Return the [X, Y] coordinate for the center point of the cell that contains the specified text.  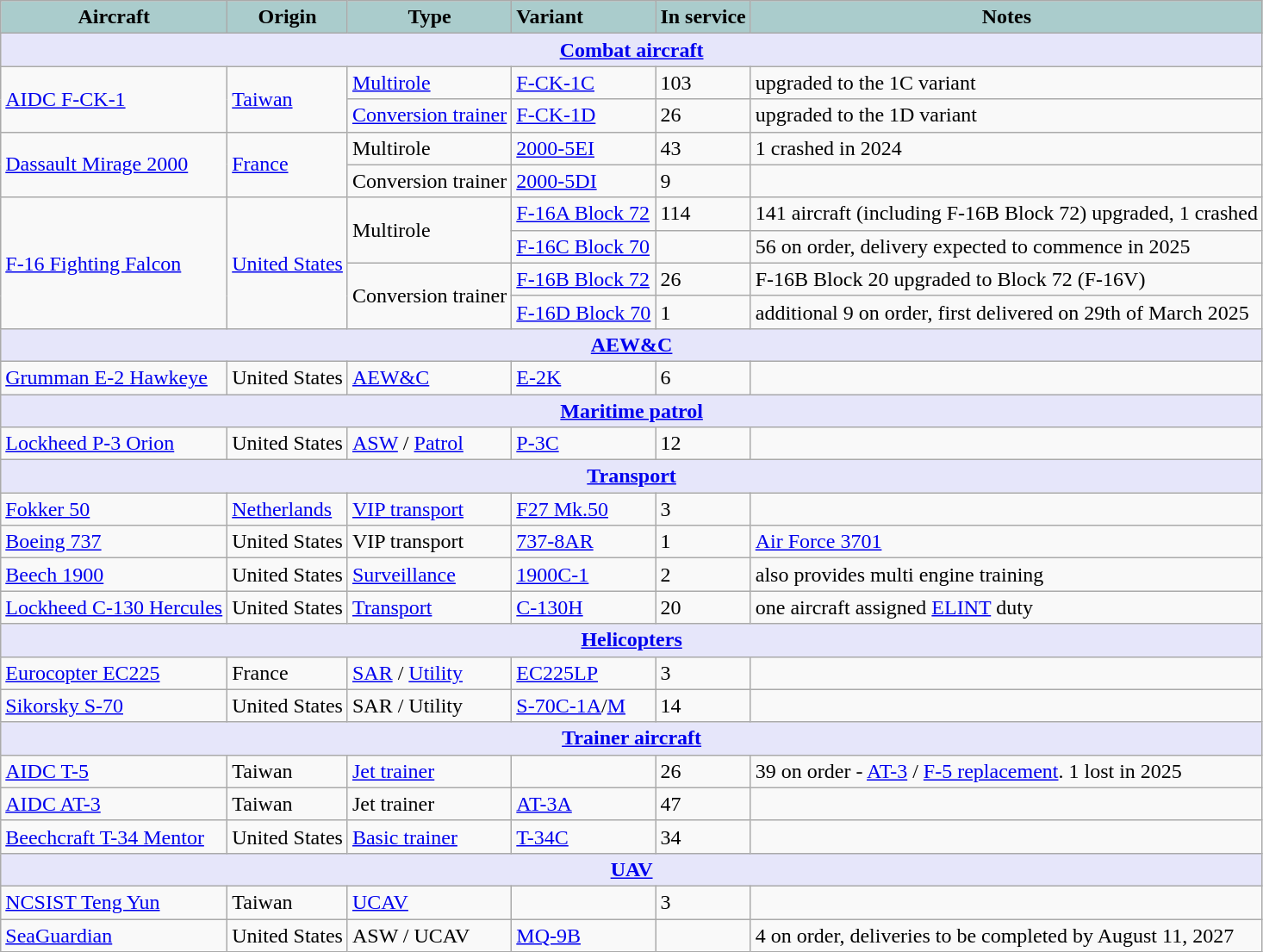
Eurocopter EC225 [114, 673]
P-3C [584, 444]
Combat aircraft [632, 50]
NCSIST Teng Yun [114, 902]
AIDC F-CK-1 [114, 99]
In service [703, 17]
56 on order, delivery expected to commence in 2025 [1006, 246]
4 on order, deliveries to be completed by August 11, 2027 [1006, 935]
Beechcraft T-34 Mentor [114, 837]
F-16B Block 20 upgraded to Block 72 (F-16V) [1006, 279]
ASW / UCAV [429, 935]
Variant [584, 17]
2000-5DI [584, 181]
Lockheed C-130 Hercules [114, 607]
upgraded to the 1C variant [1006, 83]
upgraded to the 1D variant [1006, 115]
F-CK-1D [584, 115]
1900C-1 [584, 575]
Netherlands [288, 509]
SeaGuardian [114, 935]
Boeing 737 [114, 542]
Grumman E-2 Hawkeye [114, 377]
F-CK-1C [584, 83]
S-70C-1A/M [584, 706]
MQ-9B [584, 935]
103 [703, 83]
2 [703, 575]
141 aircraft (including F-16B Block 72) upgraded, 1 crashed [1006, 214]
Sikorsky S-70 [114, 706]
E-2K [584, 377]
6 [703, 377]
Origin [288, 17]
Beech 1900 [114, 575]
UCAV [429, 902]
1 crashed in 2024 [1006, 148]
Lockheed P-3 Orion [114, 444]
Notes [1006, 17]
Helicopters [632, 640]
C-130H [584, 607]
T-34C [584, 837]
737-8AR [584, 542]
Type [429, 17]
ASW / Patrol [429, 444]
39 on order - AT-3 / F-5 replacement. 1 lost in 2025 [1006, 771]
14 [703, 706]
AT-3A [584, 804]
F-16C Block 70 [584, 246]
AIDC AT-3 [114, 804]
EC225LP [584, 673]
Aircraft [114, 17]
Trainer aircraft [632, 738]
F-16B Block 72 [584, 279]
UAV [632, 869]
12 [703, 444]
20 [703, 607]
also provides multi engine training [1006, 575]
Air Force 3701 [1006, 542]
47 [703, 804]
F27 Mk.50 [584, 509]
34 [703, 837]
AIDC T-5 [114, 771]
Dassault Mirage 2000 [114, 165]
114 [703, 214]
additional 9 on order, first delivered on 29th of March 2025 [1006, 312]
Maritime patrol [632, 411]
F-16 Fighting Falcon [114, 263]
Surveillance [429, 575]
2000-5EI [584, 148]
F-16D Block 70 [584, 312]
F-16A Block 72 [584, 214]
one aircraft assigned ELINT duty [1006, 607]
9 [703, 181]
Basic trainer [429, 837]
43 [703, 148]
Fokker 50 [114, 509]
